Find where the given text appears and provide that cell's center as (X, Y) coordinate. 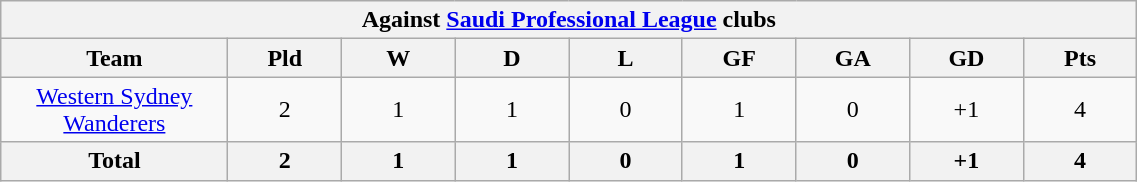
L (626, 58)
GF (739, 58)
Pts (1080, 58)
Pld (285, 58)
Western Sydney Wanderers (114, 110)
GD (967, 58)
Team (114, 58)
D (512, 58)
Total (114, 161)
Against Saudi Professional League clubs (569, 20)
W (399, 58)
GA (853, 58)
